Extract the [X, Y] coordinate from the center of the cell holding the provided text.  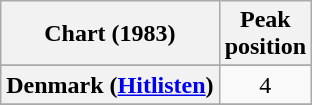
4 [265, 85]
Peakposition [265, 34]
Chart (1983) [110, 34]
Denmark (Hitlisten) [110, 85]
